Provide the (X, Y) coordinate of the cell's center where the given text is located.  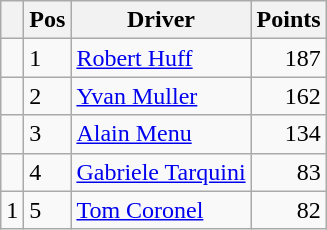
4 (48, 172)
Driver (161, 20)
3 (48, 134)
5 (48, 210)
162 (288, 96)
Pos (48, 20)
Gabriele Tarquini (161, 172)
82 (288, 210)
2 (48, 96)
187 (288, 58)
Alain Menu (161, 134)
Yvan Muller (161, 96)
83 (288, 172)
Tom Coronel (161, 210)
134 (288, 134)
Points (288, 20)
Robert Huff (161, 58)
